Identify which cell holds the provided text, then report its [X, Y] central coordinate. 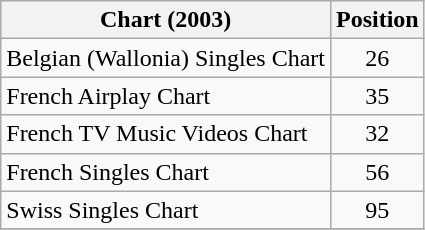
32 [377, 134]
Chart (2003) [166, 20]
35 [377, 96]
Swiss Singles Chart [166, 210]
26 [377, 58]
French TV Music Videos Chart [166, 134]
French Airplay Chart [166, 96]
Position [377, 20]
95 [377, 210]
56 [377, 172]
French Singles Chart [166, 172]
Belgian (Wallonia) Singles Chart [166, 58]
